Return the (X, Y) coordinate for the center point of the cell that contains the specified text.  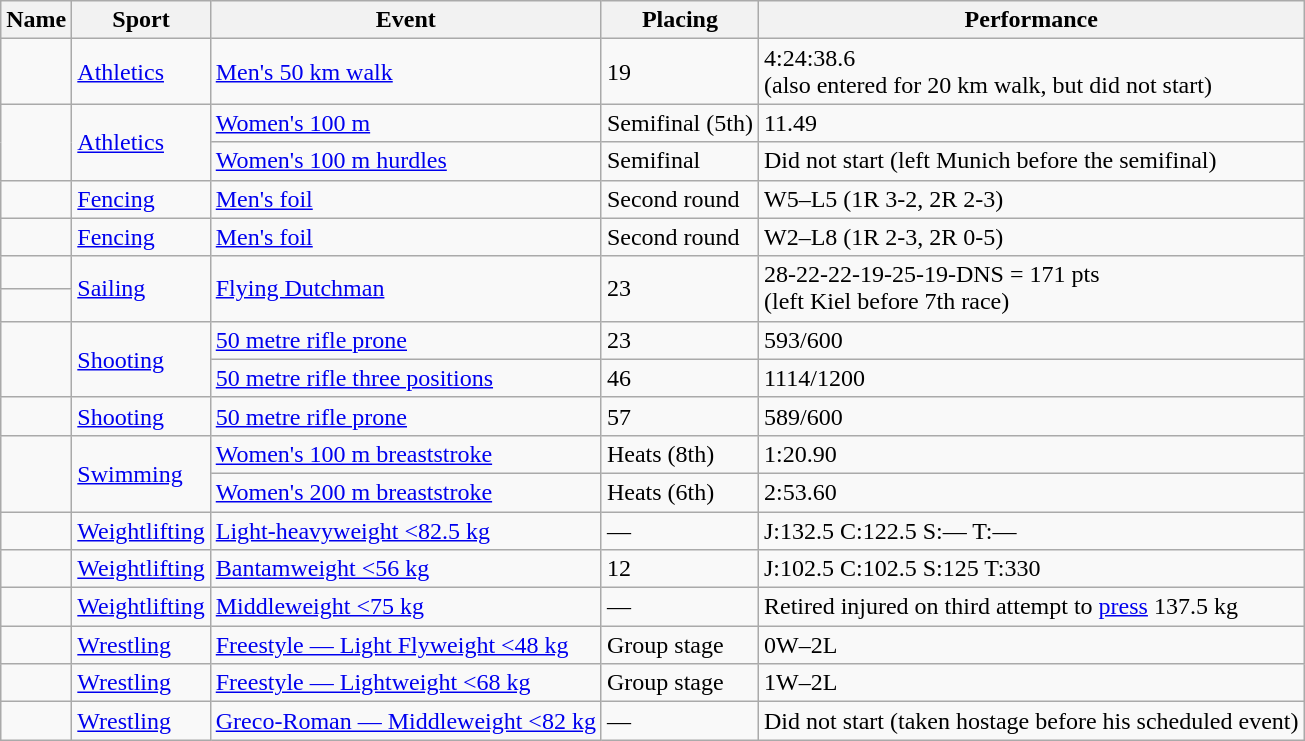
Semifinal (5th) (680, 123)
Name (36, 20)
Semifinal (680, 161)
589/600 (1031, 416)
Freestyle — Lightweight <68 kg (406, 683)
W2–L8 (1R 2-3, 2R 0-5) (1031, 237)
Sport (141, 20)
Did not start (taken hostage before his scheduled event) (1031, 721)
Heats (8th) (680, 454)
W5–L5 (1R 3-2, 2R 2-3) (1031, 199)
Sailing (141, 288)
Women's 100 m (406, 123)
2:53.60 (1031, 492)
Performance (1031, 20)
1W–2L (1031, 683)
Middleweight <75 kg (406, 607)
Freestyle — Light Flyweight <48 kg (406, 645)
50 metre rifle three positions (406, 378)
Flying Dutchman (406, 288)
4:24:38.6(also entered for 20 km walk, but did not start) (1031, 72)
12 (680, 569)
Retired injured on third attempt to press 137.5 kg (1031, 607)
Placing (680, 20)
1114/1200 (1031, 378)
593/600 (1031, 340)
0W–2L (1031, 645)
Did not start (left Munich before the semifinal) (1031, 161)
28-22-22-19-25-19-DNS = 171 pts(left Kiel before 7th race) (1031, 288)
Light-heavyweight <82.5 kg (406, 531)
J:132.5 C:122.5 S:— T:— (1031, 531)
Bantamweight <56 kg (406, 569)
Greco-Roman — Middleweight <82 kg (406, 721)
Event (406, 20)
46 (680, 378)
11.49 (1031, 123)
19 (680, 72)
Women's 200 m breaststroke (406, 492)
Women's 100 m breaststroke (406, 454)
Women's 100 m hurdles (406, 161)
J:102.5 C:102.5 S:125 T:330 (1031, 569)
Men's 50 km walk (406, 72)
1:20.90 (1031, 454)
Heats (6th) (680, 492)
57 (680, 416)
Swimming (141, 473)
